From the cell containing the given text, extract its center point as [X, Y] coordinate. 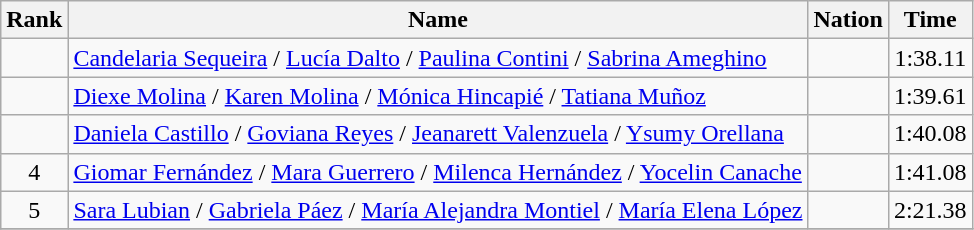
Nation [848, 20]
1:38.11 [930, 58]
1:39.61 [930, 96]
Sara Lubian / Gabriela Páez / María Alejandra Montiel / María Elena López [438, 210]
Diexe Molina / Karen Molina / Mónica Hincapié / Tatiana Muñoz [438, 96]
1:40.08 [930, 134]
1:41.08 [930, 172]
5 [34, 210]
Giomar Fernández / Mara Guerrero / Milenca Hernández / Yocelin Canache [438, 172]
Daniela Castillo / Goviana Reyes / Jeanarett Valenzuela / Ysumy Orellana [438, 134]
4 [34, 172]
Candelaria Sequeira / Lucía Dalto / Paulina Contini / Sabrina Ameghino [438, 58]
2:21.38 [930, 210]
Name [438, 20]
Rank [34, 20]
Time [930, 20]
